Locate the cell with the specified text and output its (X, Y) center coordinate. 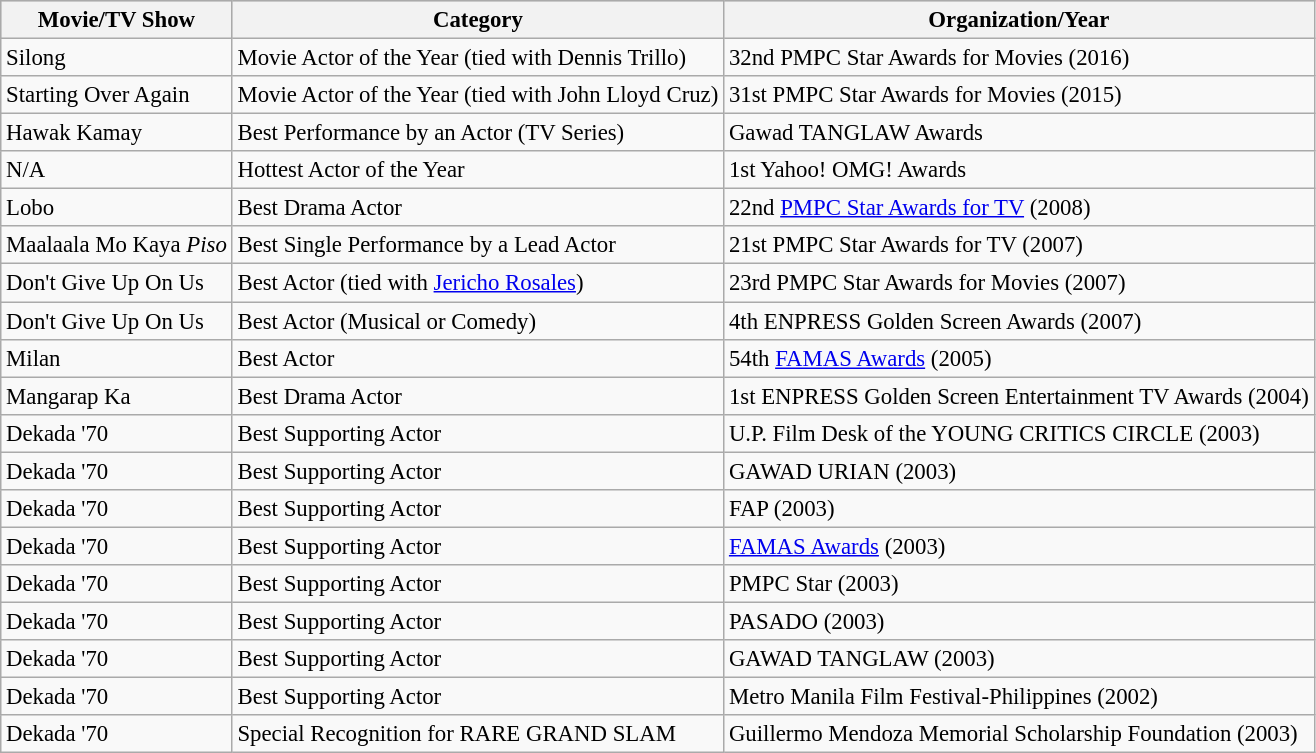
PMPC Star (2003) (1019, 584)
Best Actor (tied with Jericho Rosales) (478, 283)
Movie Actor of the Year (tied with John Lloyd Cruz) (478, 95)
Starting Over Again (116, 95)
Metro Manila Film Festival-Philippines (2002) (1019, 696)
Milan (116, 358)
Gawad TANGLAW Awards (1019, 133)
GAWAD URIAN (2003) (1019, 471)
Mangarap Ka (116, 396)
1st ENPRESS Golden Screen Entertainment TV Awards (2004) (1019, 396)
Category (478, 20)
32nd PMPC Star Awards for Movies (2016) (1019, 57)
Silong (116, 57)
21st PMPC Star Awards for TV (2007) (1019, 245)
N/A (116, 170)
U.P. Film Desk of the YOUNG CRITICS CIRCLE (2003) (1019, 433)
Hottest Actor of the Year (478, 170)
FAMAS Awards (2003) (1019, 546)
54th FAMAS Awards (2005) (1019, 358)
Lobo (116, 208)
GAWAD TANGLAW (2003) (1019, 659)
23rd PMPC Star Awards for Movies (2007) (1019, 283)
Best Actor (Musical or Comedy) (478, 321)
Best Single Performance by a Lead Actor (478, 245)
PASADO (2003) (1019, 621)
31st PMPC Star Awards for Movies (2015) (1019, 95)
Guillermo Mendoza Memorial Scholarship Foundation (2003) (1019, 734)
Hawak Kamay (116, 133)
4th ENPRESS Golden Screen Awards (2007) (1019, 321)
Best Performance by an Actor (TV Series) (478, 133)
Movie Actor of the Year (tied with Dennis Trillo) (478, 57)
Best Actor (478, 358)
Maalaala Mo Kaya Piso (116, 245)
22nd PMPC Star Awards for TV (2008) (1019, 208)
Movie/TV Show (116, 20)
Special Recognition for RARE GRAND SLAM (478, 734)
Organization/Year (1019, 20)
FAP (2003) (1019, 508)
1st Yahoo! OMG! Awards (1019, 170)
